Identify which cell holds the provided text, then report its [X, Y] central coordinate. 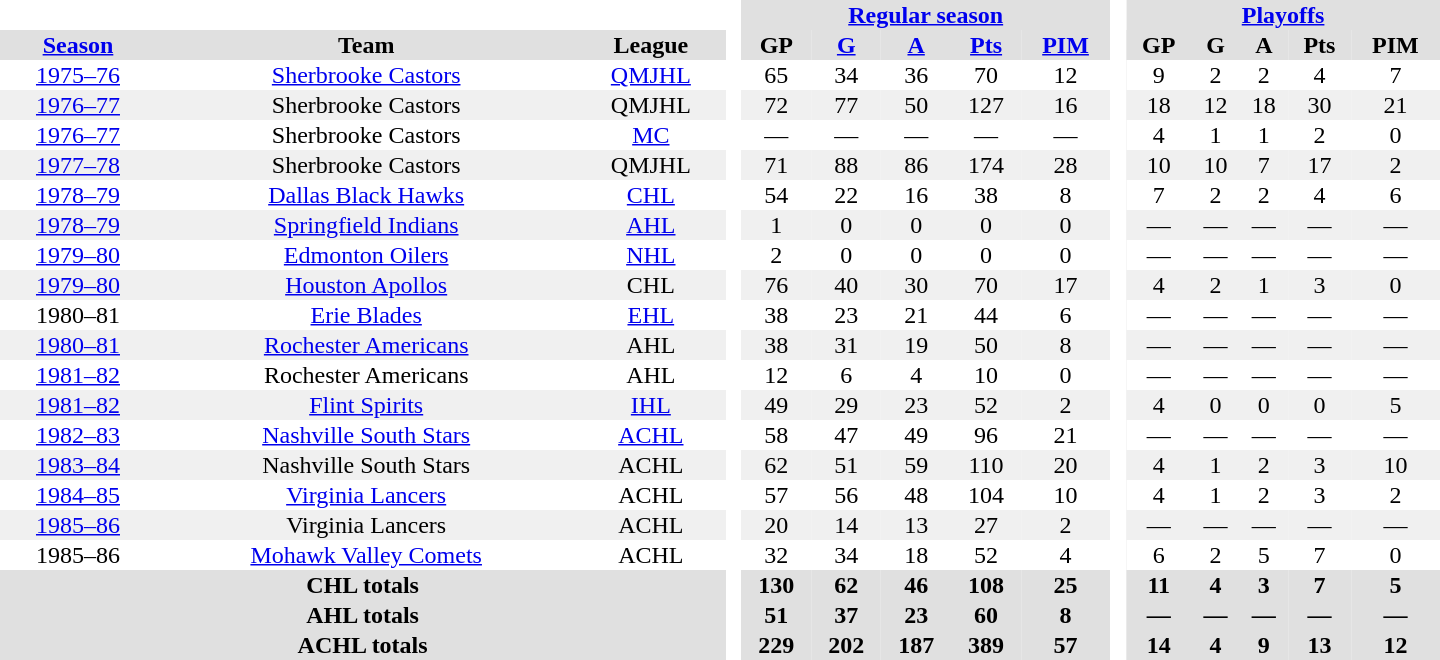
108 [986, 585]
127 [986, 105]
110 [986, 465]
96 [986, 435]
27 [986, 525]
Mohawk Valley Comets [366, 555]
389 [986, 645]
1975–76 [78, 75]
1977–78 [78, 165]
29 [846, 405]
54 [776, 195]
32 [776, 555]
Regular season [926, 15]
46 [916, 585]
56 [846, 495]
76 [776, 285]
104 [986, 495]
Springfield Indians [366, 225]
25 [1066, 585]
1982–83 [78, 435]
202 [846, 645]
Team [366, 45]
48 [916, 495]
ACHL totals [362, 645]
37 [846, 615]
130 [776, 585]
58 [776, 435]
MC [650, 135]
AHL totals [362, 615]
Edmonton Oilers [366, 255]
86 [916, 165]
NHL [650, 255]
44 [986, 315]
Dallas Black Hawks [366, 195]
187 [916, 645]
EHL [650, 315]
1983–84 [78, 465]
19 [916, 345]
174 [986, 165]
Erie Blades [366, 315]
League [650, 45]
22 [846, 195]
72 [776, 105]
Season [78, 45]
11 [1158, 585]
28 [1066, 165]
71 [776, 165]
Flint Spirits [366, 405]
59 [916, 465]
77 [846, 105]
Playoffs [1283, 15]
47 [846, 435]
CHL totals [362, 585]
Houston Apollos [366, 285]
1984–85 [78, 495]
31 [846, 345]
36 [916, 75]
229 [776, 645]
60 [986, 615]
88 [846, 165]
IHL [650, 405]
40 [846, 285]
65 [776, 75]
